Identify which cell holds the provided text, then report its [x, y] central coordinate. 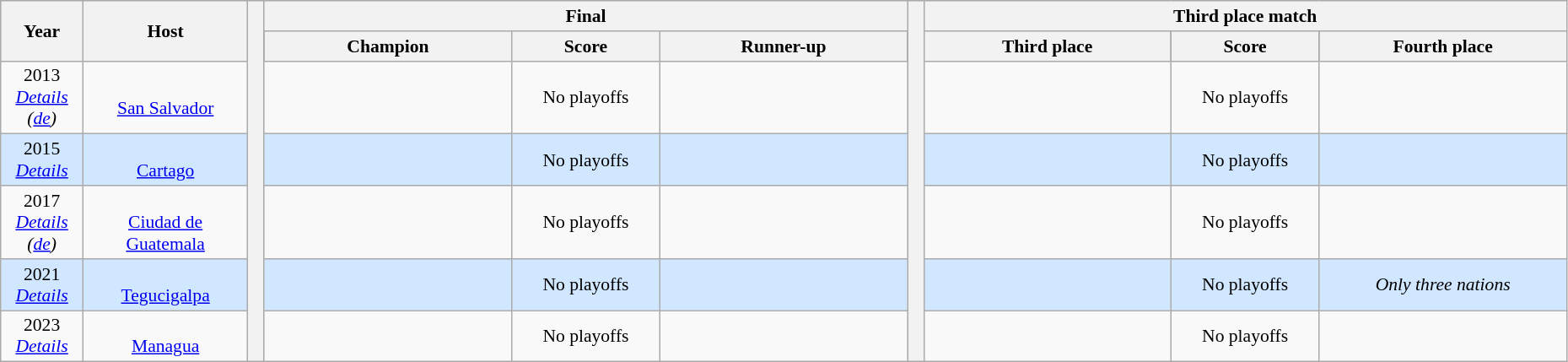
Champion [388, 46]
2015Details [42, 160]
2021Details [42, 285]
2013Details (de) [42, 98]
2017Details (de) [42, 223]
San Salvador [165, 98]
Ciudad de Guatemala [165, 223]
Third place [1048, 46]
Runner-up [783, 46]
Only three nations [1442, 285]
2023Details [42, 336]
Year [42, 30]
Cartago [165, 160]
Fourth place [1442, 46]
Host [165, 30]
Third place match [1245, 16]
Final [585, 16]
Managua [165, 336]
Tegucigalpa [165, 285]
